Provide the (X, Y) coordinate of the cell's center where the given text is located.  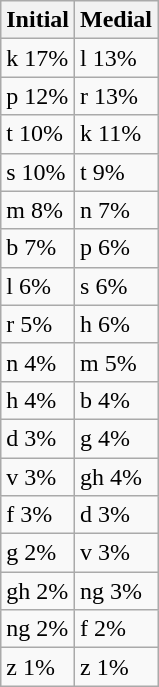
g 2% (38, 553)
g 4% (116, 438)
Medial (116, 20)
f 2% (116, 629)
b 4% (116, 400)
m 5% (116, 362)
b 7% (38, 248)
gh 4% (116, 477)
s 10% (38, 172)
l 6% (38, 286)
r 13% (116, 96)
gh 2% (38, 591)
n 4% (38, 362)
f 3% (38, 515)
t 9% (116, 172)
ng 3% (116, 591)
k 11% (116, 134)
r 5% (38, 324)
m 8% (38, 210)
l 13% (116, 58)
h 4% (38, 400)
n 7% (116, 210)
s 6% (116, 286)
Initial (38, 20)
h 6% (116, 324)
t 10% (38, 134)
k 17% (38, 58)
p 6% (116, 248)
p 12% (38, 96)
ng 2% (38, 629)
